Return the [X, Y] coordinate for the center point of the cell that contains the specified text.  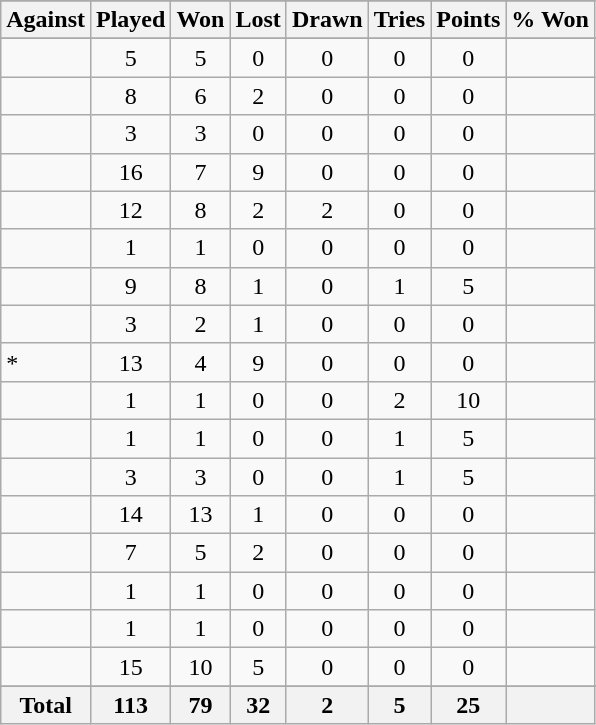
6 [200, 96]
Drawn [327, 20]
15 [130, 667]
% Won [550, 20]
Tries [400, 20]
* [46, 362]
79 [200, 705]
Total [46, 705]
Played [130, 20]
32 [258, 705]
25 [468, 705]
Won [200, 20]
Against [46, 20]
Lost [258, 20]
113 [130, 705]
14 [130, 515]
Points [468, 20]
12 [130, 210]
4 [200, 362]
16 [130, 172]
